Locate the cell with the specified text and output its [X, Y] center coordinate. 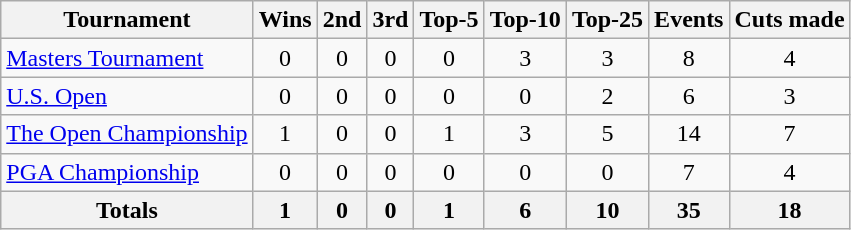
Tournament [127, 20]
2 [607, 96]
35 [689, 210]
14 [689, 134]
U.S. Open [127, 96]
Top-25 [607, 20]
Wins [285, 20]
Cuts made [790, 20]
10 [607, 210]
3rd [390, 20]
5 [607, 134]
Top-10 [525, 20]
Totals [127, 210]
PGA Championship [127, 172]
2nd [342, 20]
18 [790, 210]
Top-5 [449, 20]
8 [689, 58]
Masters Tournament [127, 58]
The Open Championship [127, 134]
Events [689, 20]
